Find where the given text appears and provide that cell's center as [x, y] coordinate. 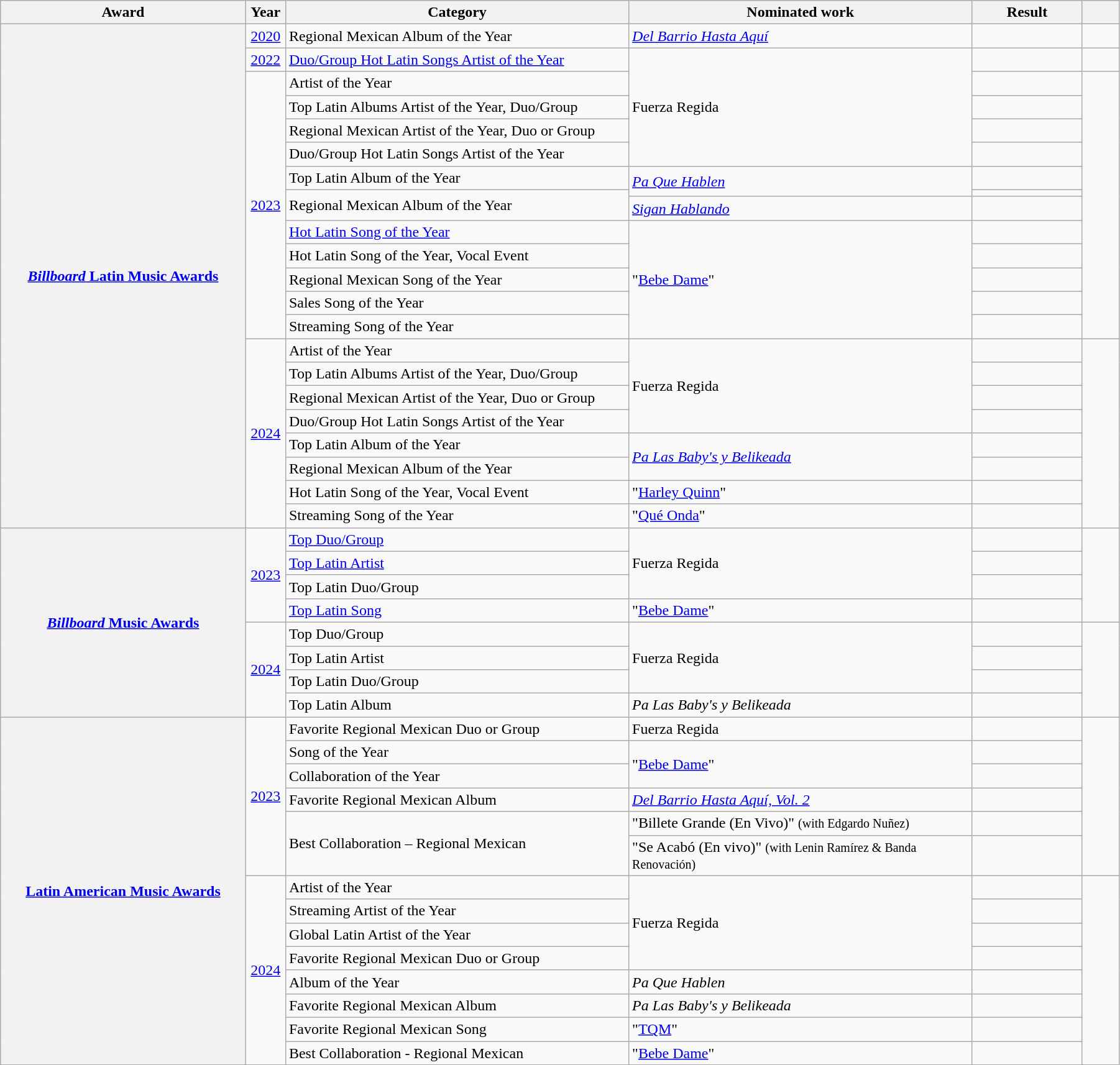
Favorite Regional Mexican Song [457, 1029]
Global Latin Artist of the Year [457, 935]
2022 [265, 60]
Album of the Year [457, 982]
Hot Latin Song of the Year [457, 232]
Song of the Year [457, 752]
Collaboration of the Year [457, 776]
Best Collaboration - Regional Mexican [457, 1053]
Top Latin Album [457, 705]
Result [1027, 12]
2020 [265, 36]
Del Barrio Hasta Aquí, Vol. 2 [801, 800]
Sigan Hablando [801, 208]
Top Latin Song [457, 610]
Year [265, 12]
Nominated work [801, 12]
Streaming Artist of the Year [457, 911]
"Qué Onda" [801, 516]
"TQM" [801, 1029]
Category [457, 12]
Latin American Music Awards [123, 891]
"Billete Grande (En Vivo)" (with Edgardo Nuñez) [801, 823]
Billboard Latin Music Awards [123, 276]
Billboard Music Awards [123, 622]
"Se Acabó (En vivo)" (with Lenin Ramírez & Banda Renovación) [801, 855]
Sales Song of the Year [457, 303]
Best Collaboration – Regional Mexican [457, 844]
Del Barrio Hasta Aquí [801, 36]
Regional Mexican Song of the Year [457, 279]
"Harley Quinn" [801, 492]
Award [123, 12]
